Determine the [x, y] coordinate at the center of the cell enclosing the given text.  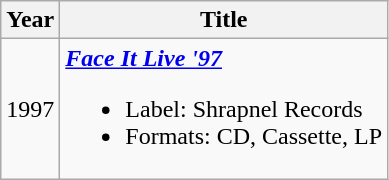
Title [224, 20]
Year [30, 20]
1997 [30, 109]
Face It Live '97Label: Shrapnel RecordsFormats: CD, Cassette, LP [224, 109]
